Capture the cell that displays the provided text and extract its (x, y) central coordinate. 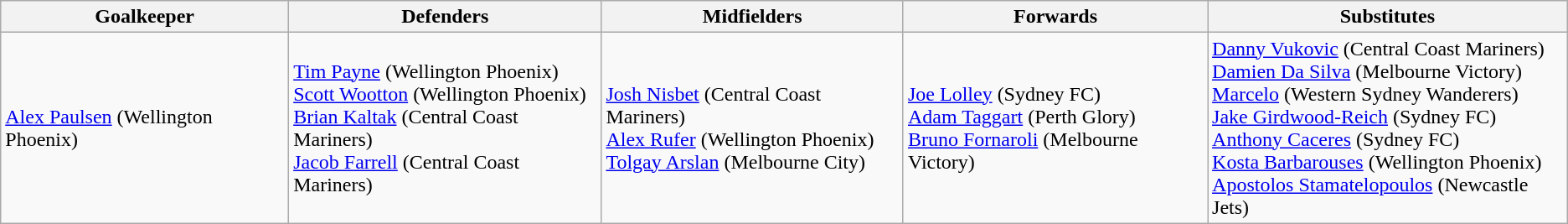
Joe Lolley (Sydney FC) Adam Taggart (Perth Glory) Bruno Fornaroli (Melbourne Victory) (1055, 128)
Substitutes (1388, 17)
Alex Paulsen (Wellington Phoenix) (145, 128)
Tim Payne (Wellington Phoenix) Scott Wootton (Wellington Phoenix) Brian Kaltak (Central Coast Mariners) Jacob Farrell (Central Coast Mariners) (446, 128)
Josh Nisbet (Central Coast Mariners) Alex Rufer (Wellington Phoenix) Tolgay Arslan (Melbourne City) (752, 128)
Goalkeeper (145, 17)
Midfielders (752, 17)
Forwards (1055, 17)
Defenders (446, 17)
